Detect which cell encompasses the target text, then output its [X, Y] center coordinate. 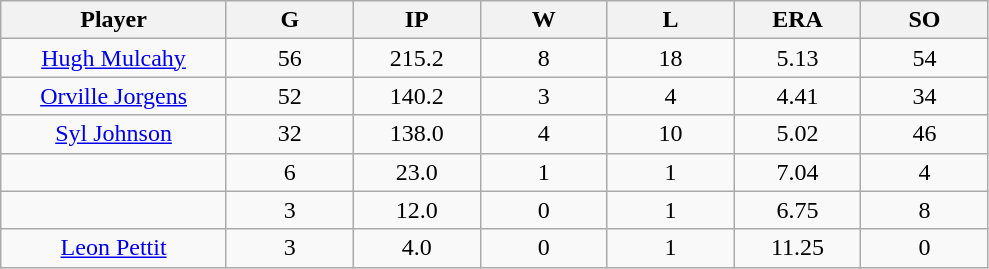
6.75 [798, 210]
Leon Pettit [114, 248]
10 [670, 134]
SO [924, 20]
L [670, 20]
138.0 [416, 134]
7.04 [798, 172]
23.0 [416, 172]
5.02 [798, 134]
Syl Johnson [114, 134]
Hugh Mulcahy [114, 58]
46 [924, 134]
215.2 [416, 58]
4.0 [416, 248]
ERA [798, 20]
6 [290, 172]
34 [924, 96]
W [544, 20]
32 [290, 134]
Orville Jorgens [114, 96]
11.25 [798, 248]
Player [114, 20]
56 [290, 58]
4.41 [798, 96]
140.2 [416, 96]
18 [670, 58]
52 [290, 96]
G [290, 20]
54 [924, 58]
12.0 [416, 210]
5.13 [798, 58]
IP [416, 20]
